Determine the (X, Y) coordinate at the center of the cell enclosing the given text.  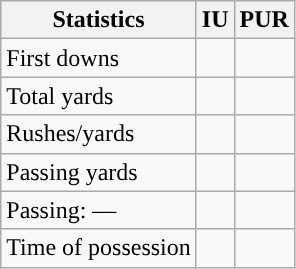
Statistics (99, 20)
IU (215, 20)
Total yards (99, 96)
Passing yards (99, 172)
First downs (99, 58)
Time of possession (99, 248)
Rushes/yards (99, 134)
Passing: –– (99, 210)
PUR (264, 20)
